Determine the (X, Y) coordinate at the center of the cell enclosing the given text.  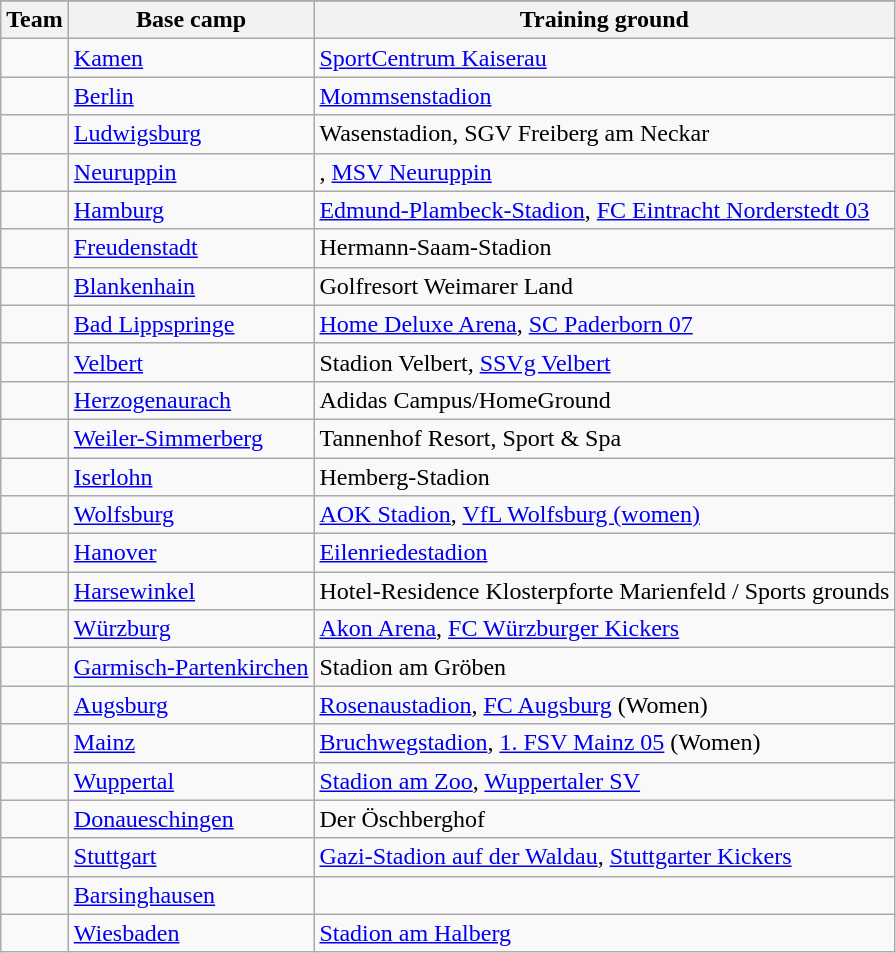
Barsinghausen (191, 895)
Tannenhof Resort, Sport & Spa (604, 438)
Adidas Campus/HomeGround (604, 400)
Garmisch-Partenkirchen (191, 667)
Stuttgart (191, 857)
Bruchwegstadion, 1. FSV Mainz 05 (Women) (604, 743)
Blankenhain (191, 286)
Würzburg (191, 629)
Velbert (191, 362)
Hamburg (191, 210)
Mainz (191, 743)
Hemberg-Stadion (604, 477)
Hotel-Residence Klosterpforte Marienfeld / Sports grounds (604, 591)
Wasenstadion, SGV Freiberg am Neckar (604, 134)
Der Öschberghof (604, 819)
Donaueschingen (191, 819)
Ludwigsburg (191, 134)
Berlin (191, 96)
Stadion am Halberg (604, 933)
AOK Stadion, VfL Wolfsburg (women) (604, 515)
Mommsenstadion (604, 96)
Wolfsburg (191, 515)
Augsburg (191, 705)
Neuruppin (191, 172)
, MSV Neuruppin (604, 172)
Rosenaustadion, FC Augsburg (Women) (604, 705)
Training ground (604, 20)
Akon Arena, FC Würzburger Kickers (604, 629)
Home Deluxe Arena, SC Paderborn 07 (604, 324)
Gazi-Stadion auf der Waldau, Stuttgarter Kickers (604, 857)
Freudenstadt (191, 248)
Bad Lippspringe (191, 324)
Team (35, 20)
Herzogenaurach (191, 400)
Harsewinkel (191, 591)
Golfresort Weimarer Land (604, 286)
Edmund-Plambeck-Stadion, FC Eintracht Norderstedt 03 (604, 210)
Stadion Velbert, SSVg Velbert (604, 362)
SportCentrum Kaiserau (604, 58)
Stadion am Zoo, Wuppertaler SV (604, 781)
Hermann-Saam-Stadion (604, 248)
Hanover (191, 553)
Stadion am Gröben (604, 667)
Kamen (191, 58)
Wuppertal (191, 781)
Iserlohn (191, 477)
Weiler-Simmerberg (191, 438)
Eilenriedestadion (604, 553)
Base camp (191, 20)
Wiesbaden (191, 933)
